Return (X, Y) of the center of cell containing provided text 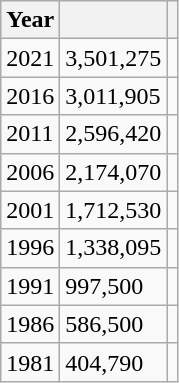
3,011,905 (114, 96)
1996 (30, 248)
586,500 (114, 324)
2,596,420 (114, 134)
2011 (30, 134)
Year (30, 20)
997,500 (114, 286)
1,712,530 (114, 210)
2,174,070 (114, 172)
1981 (30, 362)
1986 (30, 324)
1,338,095 (114, 248)
3,501,275 (114, 58)
2001 (30, 210)
2021 (30, 58)
1991 (30, 286)
404,790 (114, 362)
2006 (30, 172)
2016 (30, 96)
